Output the [X, Y] coordinate of the center of the cell containing the given text.  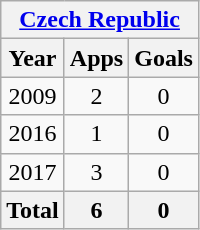
2016 [33, 134]
Goals [164, 58]
Apps [96, 58]
Czech Republic [100, 20]
6 [96, 210]
2009 [33, 96]
2 [96, 96]
Total [33, 210]
Year [33, 58]
3 [96, 172]
2017 [33, 172]
1 [96, 134]
